Provide the [x, y] coordinate of the cell's center where the given text is located.  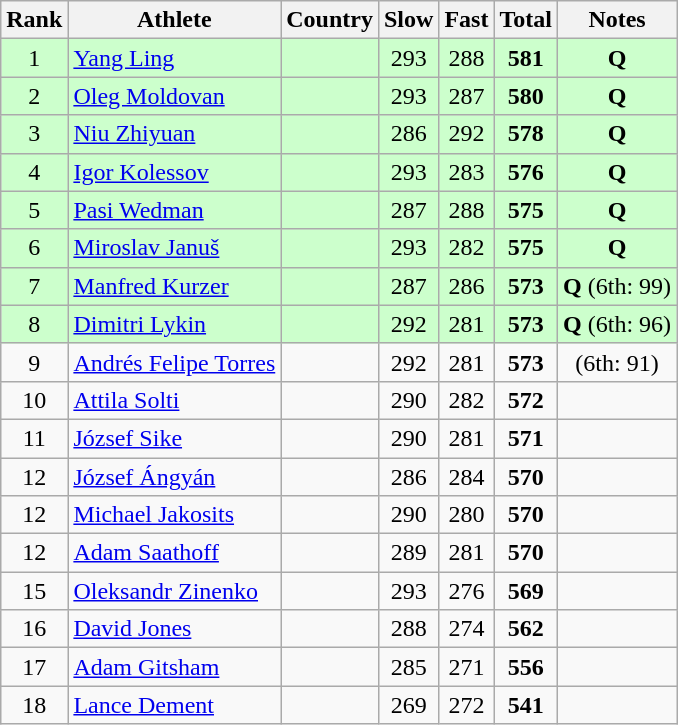
Q (6th: 96) [618, 324]
Fast [466, 20]
271 [466, 667]
Adam Saathoff [174, 553]
15 [34, 591]
Niu Zhiyuan [174, 134]
Attila Solti [174, 400]
Lance Dement [174, 705]
6 [34, 248]
562 [526, 629]
Igor Kolessov [174, 172]
17 [34, 667]
József Sike [174, 438]
4 [34, 172]
571 [526, 438]
5 [34, 210]
Andrés Felipe Torres [174, 362]
David Jones [174, 629]
16 [34, 629]
276 [466, 591]
Michael Jakosits [174, 515]
Rank [34, 20]
18 [34, 705]
Yang Ling [174, 58]
Oleg Moldovan [174, 96]
Adam Gitsham [174, 667]
9 [34, 362]
7 [34, 286]
Miroslav Januš [174, 248]
(6th: 91) [618, 362]
285 [408, 667]
Athlete [174, 20]
3 [34, 134]
272 [466, 705]
269 [408, 705]
11 [34, 438]
Pasi Wedman [174, 210]
Total [526, 20]
283 [466, 172]
Country [330, 20]
581 [526, 58]
289 [408, 553]
576 [526, 172]
8 [34, 324]
572 [526, 400]
Q (6th: 99) [618, 286]
Dimitri Lykin [174, 324]
10 [34, 400]
Notes [618, 20]
569 [526, 591]
284 [466, 477]
Manfred Kurzer [174, 286]
1 [34, 58]
580 [526, 96]
274 [466, 629]
556 [526, 667]
280 [466, 515]
578 [526, 134]
Oleksandr Zinenko [174, 591]
2 [34, 96]
József Ángyán [174, 477]
Slow [408, 20]
541 [526, 705]
